Determine the [x, y] coordinate at the center of the cell enclosing the given text.  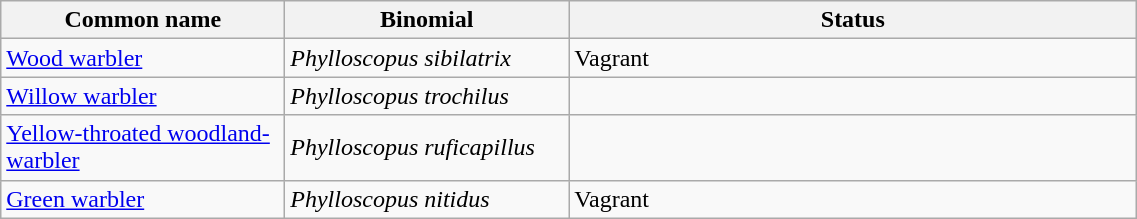
Binomial [427, 20]
Willow warbler [143, 96]
Phylloscopus ruficapillus [427, 148]
Phylloscopus sibilatrix [427, 58]
Common name [143, 20]
Phylloscopus nitidus [427, 199]
Yellow-throated woodland-warbler [143, 148]
Wood warbler [143, 58]
Phylloscopus trochilus [427, 96]
Status [853, 20]
Green warbler [143, 199]
